Output the (x, y) coordinate of the center of the cell containing the given text.  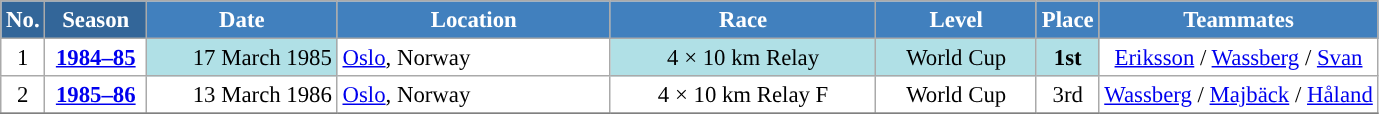
Wassberg / Majbäck / Håland (1238, 95)
No. (23, 20)
Location (474, 20)
Place (1067, 20)
1 (23, 58)
4 × 10 km Relay (743, 58)
1985–86 (96, 95)
Level (956, 20)
1st (1067, 58)
2 (23, 95)
4 × 10 km Relay F (743, 95)
Race (743, 20)
17 March 1985 (242, 58)
3rd (1067, 95)
Season (96, 20)
Teammates (1238, 20)
1984–85 (96, 58)
Eriksson / Wassberg / Svan (1238, 58)
Date (242, 20)
13 March 1986 (242, 95)
